Identify which cell holds the provided text, then report its (X, Y) central coordinate. 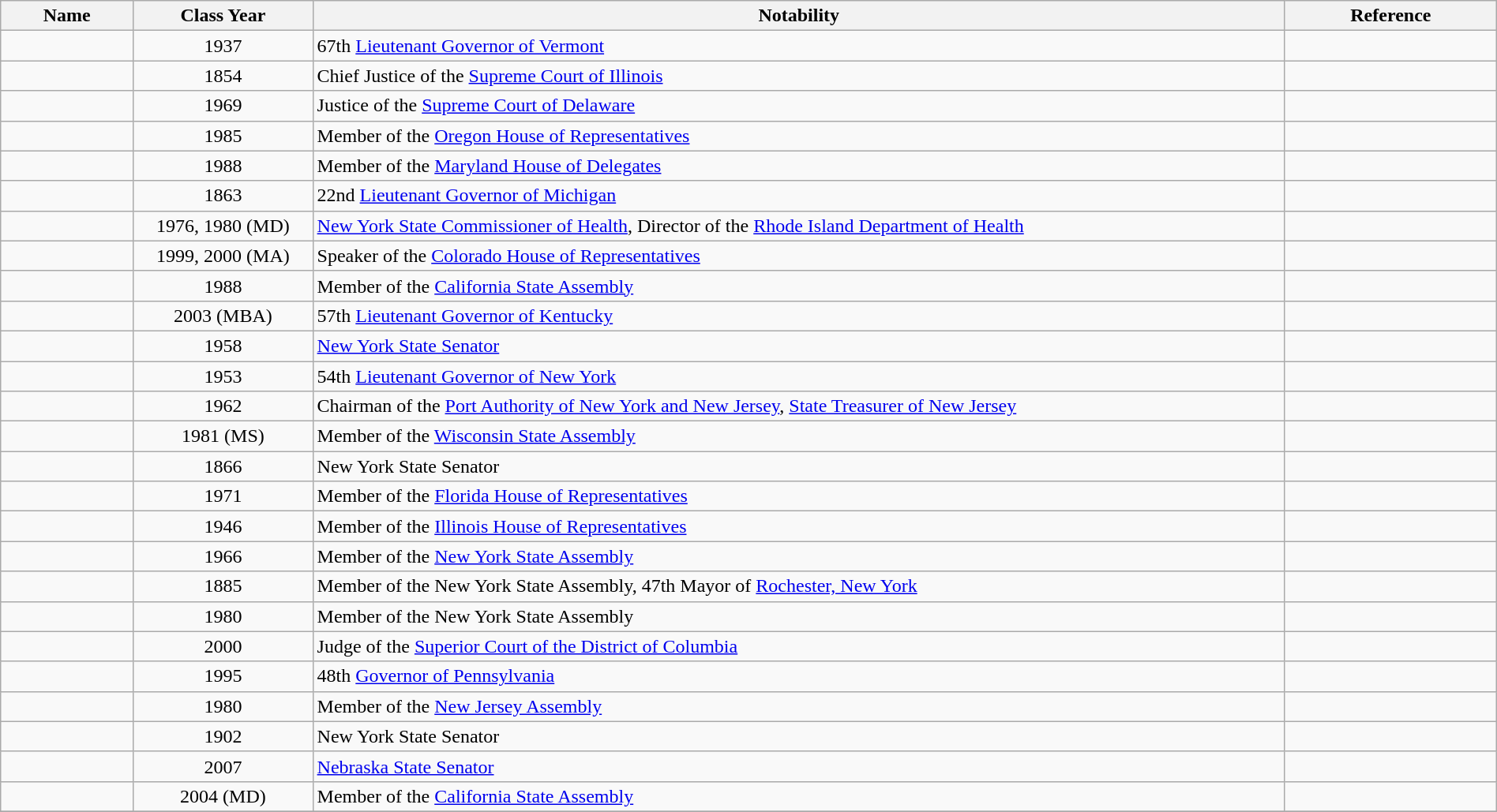
1981 (MS) (223, 436)
Member of the Oregon House of Representatives (799, 136)
2007 (223, 766)
1937 (223, 46)
Member of the Florida House of Representatives (799, 496)
2000 (223, 646)
1995 (223, 676)
Class Year (223, 16)
2004 (MD) (223, 796)
Judge of the Superior Court of the District of Columbia (799, 646)
1854 (223, 76)
54th Lieutenant Governor of New York (799, 376)
1962 (223, 406)
Speaker of the Colorado House of Representatives (799, 256)
1885 (223, 586)
1999, 2000 (MA) (223, 256)
22nd Lieutenant Governor of Michigan (799, 196)
48th Governor of Pennsylvania (799, 676)
Name (67, 16)
Member of the New Jersey Assembly (799, 706)
1985 (223, 136)
1958 (223, 346)
1976, 1980 (MD) (223, 226)
1902 (223, 736)
Notability (799, 16)
Member of the Wisconsin State Assembly (799, 436)
67th Lieutenant Governor of Vermont (799, 46)
Reference (1390, 16)
New York State Commissioner of Health, Director of the Rhode Island Department of Health (799, 226)
1863 (223, 196)
1966 (223, 556)
1946 (223, 526)
Nebraska State Senator (799, 766)
Member of the New York State Assembly, 47th Mayor of Rochester, New York (799, 586)
Chairman of the Port Authority of New York and New Jersey, State Treasurer of New Jersey (799, 406)
1969 (223, 106)
Chief Justice of the Supreme Court of Illinois (799, 76)
1953 (223, 376)
2003 (MBA) (223, 316)
1971 (223, 496)
1866 (223, 466)
Member of the Maryland House of Delegates (799, 166)
Member of the Illinois House of Representatives (799, 526)
Justice of the Supreme Court of Delaware (799, 106)
57th Lieutenant Governor of Kentucky (799, 316)
